Return the [X, Y] coordinate for the center point of the cell that contains the specified text.  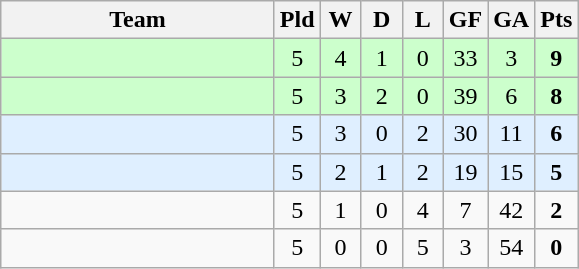
19 [465, 172]
15 [512, 172]
W [340, 20]
9 [556, 58]
8 [556, 96]
Pts [556, 20]
39 [465, 96]
L [422, 20]
33 [465, 58]
Team [138, 20]
Pld [297, 20]
54 [512, 248]
D [382, 20]
GA [512, 20]
GF [465, 20]
42 [512, 210]
7 [465, 210]
30 [465, 134]
11 [512, 134]
